Determine the [X, Y] coordinate at the center of the cell enclosing the given text.  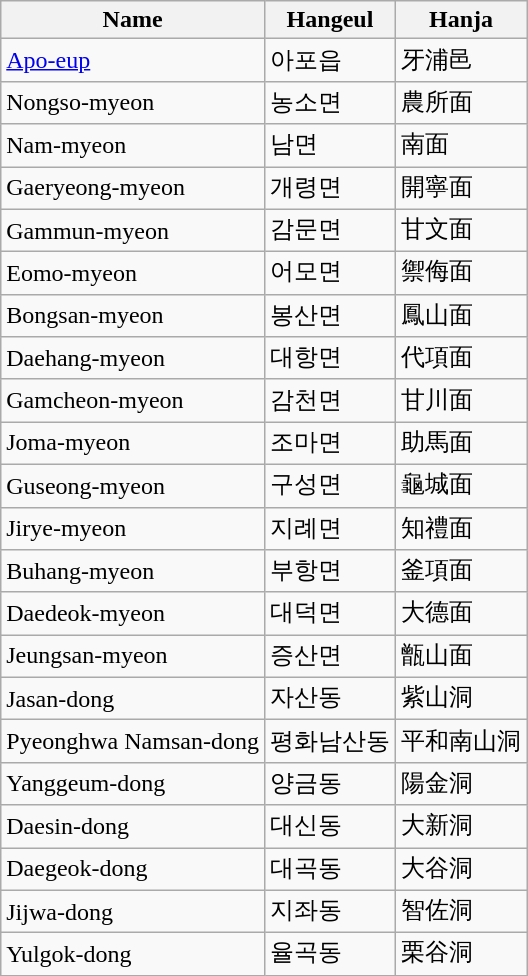
南面 [462, 146]
부항면 [330, 572]
代項面 [462, 358]
Daedeok-myeon [133, 614]
開寧面 [462, 188]
평화남산동 [330, 742]
Pyeonghwa Namsan-dong [133, 742]
農所面 [462, 102]
牙浦邑 [462, 60]
紫山洞 [462, 698]
어모면 [330, 274]
大新洞 [462, 826]
Apo-eup [133, 60]
甘文面 [462, 230]
자산동 [330, 698]
Nam-myeon [133, 146]
智佐洞 [462, 912]
Gaeryeong-myeon [133, 188]
Jijwa-dong [133, 912]
知禮面 [462, 528]
Nongso-myeon [133, 102]
증산면 [330, 656]
남면 [330, 146]
조마면 [330, 444]
陽金洞 [462, 784]
Yulgok-dong [133, 954]
禦侮面 [462, 274]
감천면 [330, 400]
Yanggeum-dong [133, 784]
Joma-myeon [133, 444]
Gamcheon-myeon [133, 400]
지좌동 [330, 912]
Daehang-myeon [133, 358]
Daesin-dong [133, 826]
Bongsan-myeon [133, 316]
대덕면 [330, 614]
개령면 [330, 188]
Hangeul [330, 20]
Hanja [462, 20]
Daegeok-dong [133, 870]
양금동 [330, 784]
Guseong-myeon [133, 486]
釜項面 [462, 572]
아포읍 [330, 60]
Name [133, 20]
Jirye-myeon [133, 528]
대곡동 [330, 870]
平和南山洞 [462, 742]
栗谷洞 [462, 954]
龜城面 [462, 486]
Gammun-myeon [133, 230]
봉산면 [330, 316]
Buhang-myeon [133, 572]
大德面 [462, 614]
지례면 [330, 528]
감문면 [330, 230]
농소면 [330, 102]
대항면 [330, 358]
Eomo-myeon [133, 274]
大谷洞 [462, 870]
구성면 [330, 486]
鳳山面 [462, 316]
율곡동 [330, 954]
甘川面 [462, 400]
助馬面 [462, 444]
甑山面 [462, 656]
대신동 [330, 826]
Jeungsan-myeon [133, 656]
Jasan-dong [133, 698]
